Scan for the cell matching the given text and deliver its [x, y] coordinate at center. 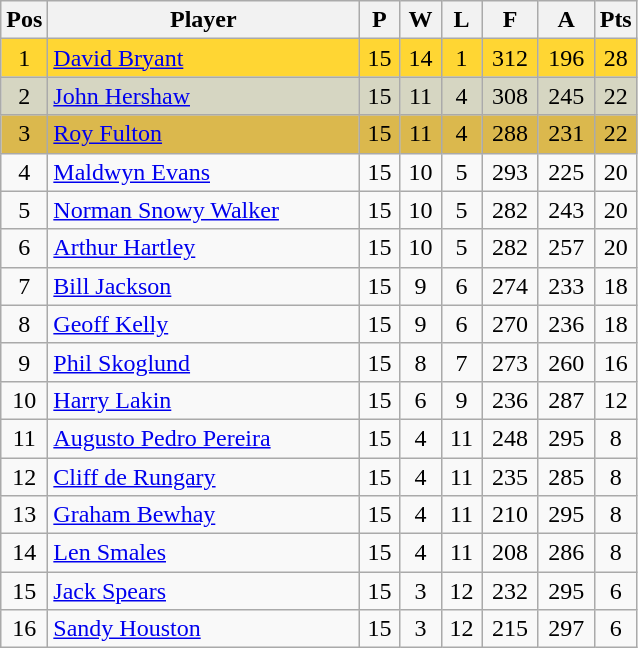
F [510, 20]
215 [510, 629]
Pos [24, 20]
Sandy Houston [204, 629]
2 [24, 96]
257 [566, 248]
293 [510, 172]
W [420, 20]
Graham Bewhay [204, 515]
Phil Skoglund [204, 362]
210 [510, 515]
286 [566, 553]
235 [510, 477]
233 [566, 286]
John Hershaw [204, 96]
231 [566, 134]
196 [566, 58]
232 [510, 591]
308 [510, 96]
L [462, 20]
Roy Fulton [204, 134]
270 [510, 324]
248 [510, 438]
208 [510, 553]
A [566, 20]
Augusto Pedro Pereira [204, 438]
243 [566, 210]
28 [616, 58]
David Bryant [204, 58]
Arthur Hartley [204, 248]
312 [510, 58]
274 [510, 286]
285 [566, 477]
260 [566, 362]
Bill Jackson [204, 286]
287 [566, 400]
245 [566, 96]
P [380, 20]
Maldwyn Evans [204, 172]
225 [566, 172]
Player [204, 20]
Jack Spears [204, 591]
273 [510, 362]
Cliff de Rungary [204, 477]
Harry Lakin [204, 400]
Len Smales [204, 553]
288 [510, 134]
297 [566, 629]
Pts [616, 20]
Geoff Kelly [204, 324]
13 [24, 515]
Norman Snowy Walker [204, 210]
